Extract the (X, Y) coordinate from the center of the cell holding the provided text.  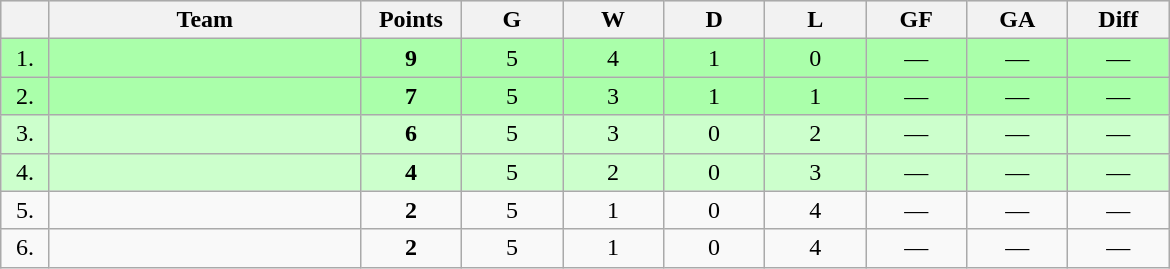
4. (26, 172)
9 (410, 58)
1. (26, 58)
5. (26, 210)
Points (410, 20)
W (612, 20)
7 (410, 96)
6. (26, 248)
Team (204, 20)
L (816, 20)
GF (916, 20)
6 (410, 134)
2. (26, 96)
Diff (1118, 20)
GA (1018, 20)
G (512, 20)
3. (26, 134)
D (714, 20)
